Return the (X, Y) coordinate for the center point of the cell that contains the specified text.  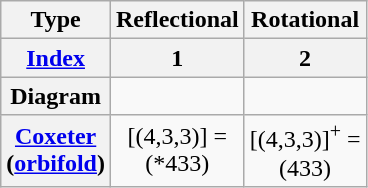
1 (177, 58)
[(4,3,3)] = (*433) (177, 151)
Type (56, 20)
Reflectional (177, 20)
Diagram (56, 96)
Rotational (305, 20)
Coxeter(orbifold) (56, 151)
Index (56, 58)
2 (305, 58)
[(4,3,3)]+ = (433) (305, 151)
